Output the [X, Y] coordinate of the center of the cell containing the given text.  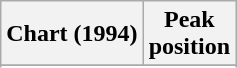
Chart (1994) [72, 34]
Peakposition [189, 34]
